Provide the (X, Y) coordinate of the cell's center where the given text is located.  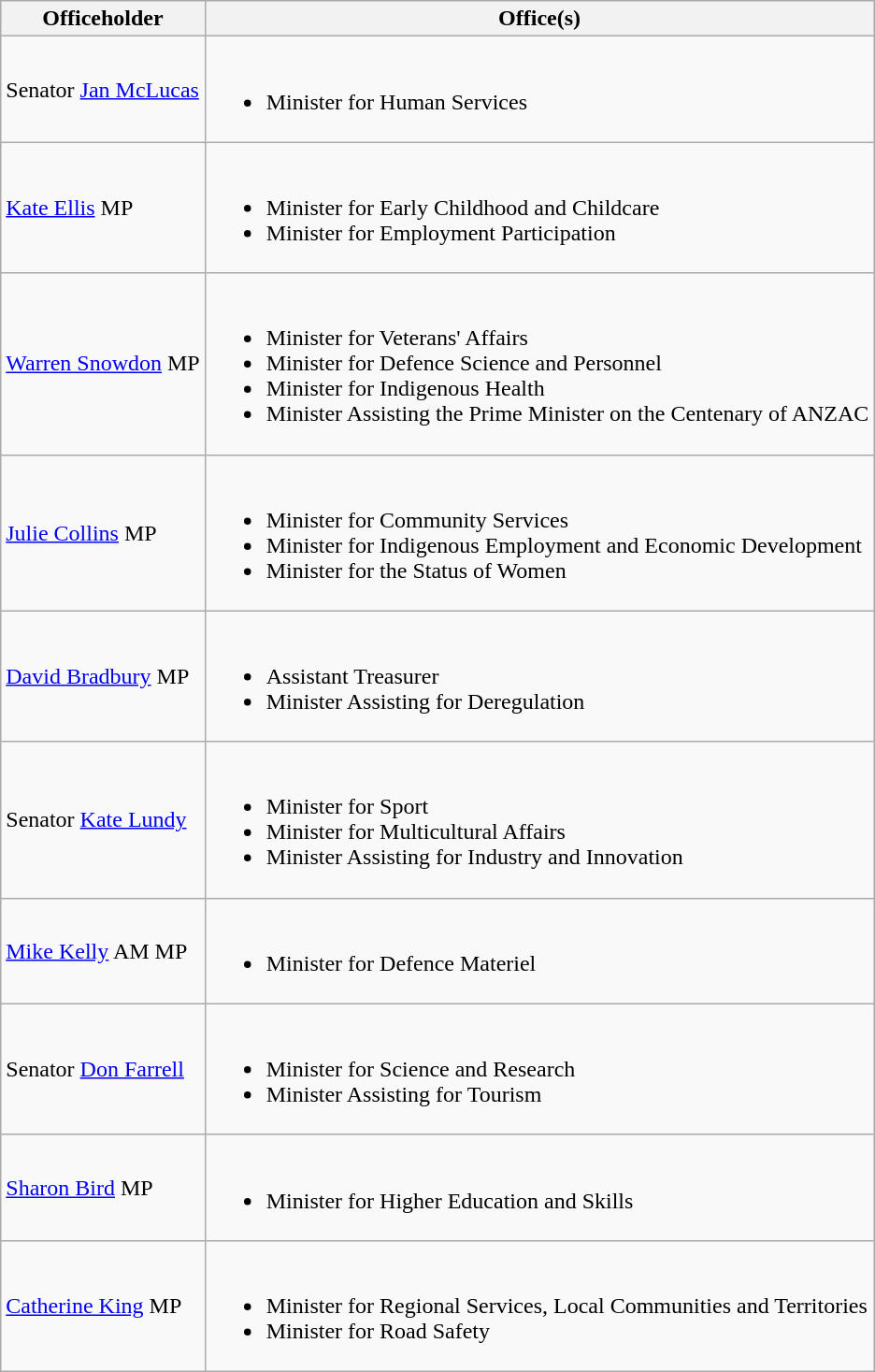
Senator Don Farrell (103, 1069)
David Bradbury MP (103, 676)
Kate Ellis MP (103, 208)
Mike Kelly AM MP (103, 950)
Senator Jan McLucas (103, 90)
Assistant TreasurerMinister Assisting for Deregulation (539, 676)
Catherine King MP (103, 1306)
Minister for Science and ResearchMinister Assisting for Tourism (539, 1069)
Officeholder (103, 19)
Minister for Human Services (539, 90)
Minister for Community ServicesMinister for Indigenous Employment and Economic DevelopmentMinister for the Status of Women (539, 533)
Minister for Early Childhood and ChildcareMinister for Employment Participation (539, 208)
Senator Kate Lundy (103, 819)
Minister for Higher Education and Skills (539, 1188)
Minister for Defence Materiel (539, 950)
Sharon Bird MP (103, 1188)
Julie Collins MP (103, 533)
Minister for Regional Services, Local Communities and TerritoriesMinister for Road Safety (539, 1306)
Minister for SportMinister for Multicultural AffairsMinister Assisting for Industry and Innovation (539, 819)
Office(s) (539, 19)
Warren Snowdon MP (103, 364)
